Return the [X, Y] coordinate for the center point of the cell that contains the specified text.  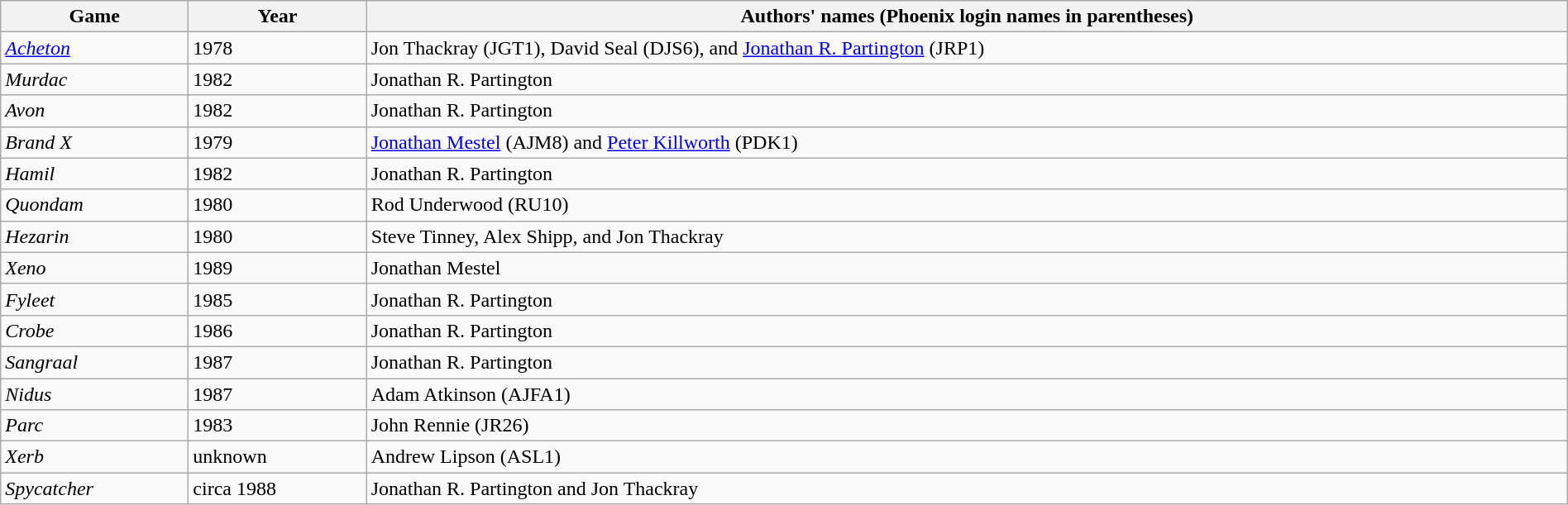
Jonathan R. Partington and Jon Thackray [967, 488]
Crobe [94, 331]
Brand X [94, 142]
1985 [278, 299]
1979 [278, 142]
Parc [94, 426]
Steve Tinney, Alex Shipp, and Jon Thackray [967, 236]
Adam Atkinson (AJFA1) [967, 394]
Xerb [94, 457]
Jon Thackray (JGT1), David Seal (DJS6), and Jonathan R. Partington (JRP1) [967, 48]
Authors' names (Phoenix login names in parentheses) [967, 17]
Sangraal [94, 362]
1986 [278, 331]
Fyleet [94, 299]
Jonathan Mestel (AJM8) and Peter Killworth (PDK1) [967, 142]
Jonathan Mestel [967, 268]
Acheton [94, 48]
Rod Underwood (RU10) [967, 205]
John Rennie (JR26) [967, 426]
Game [94, 17]
1989 [278, 268]
Murdac [94, 79]
Year [278, 17]
1983 [278, 426]
Hezarin [94, 236]
Andrew Lipson (ASL1) [967, 457]
Xeno [94, 268]
Hamil [94, 174]
unknown [278, 457]
Quondam [94, 205]
Spycatcher [94, 488]
1978 [278, 48]
Nidus [94, 394]
circa 1988 [278, 488]
Avon [94, 111]
